Capture the cell that displays the provided text and extract its (X, Y) central coordinate. 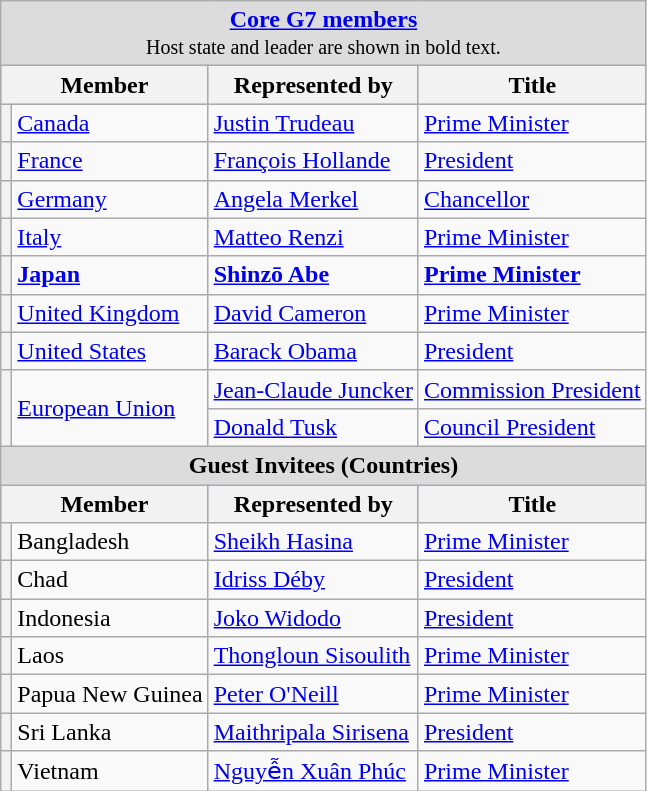
Canada (110, 123)
Council President (532, 427)
France (110, 161)
Joko Widodo (313, 618)
Papua New Guinea (110, 694)
Justin Trudeau (313, 123)
Guest Invitees (Countries) (324, 465)
François Hollande (313, 161)
United States (110, 351)
Commission President (532, 389)
David Cameron (313, 313)
Shinzō Abe (313, 275)
Idriss Déby (313, 580)
Sri Lanka (110, 732)
Bangladesh (110, 542)
Japan (110, 275)
Barack Obama (313, 351)
Matteo Renzi (313, 237)
Core G7 membersHost state and leader are shown in bold text. (324, 34)
Nguyễn Xuân Phúc (313, 771)
Chad (110, 580)
Angela Merkel (313, 199)
Germany (110, 199)
Peter O'Neill (313, 694)
Chancellor (532, 199)
Italy (110, 237)
Laos (110, 656)
Thongloun Sisoulith (313, 656)
United Kingdom (110, 313)
Donald Tusk (313, 427)
European Union (110, 408)
Indonesia (110, 618)
Maithripala Sirisena (313, 732)
Jean-Claude Juncker (313, 389)
Vietnam (110, 771)
Sheikh Hasina (313, 542)
